Scan for the cell matching the given text and deliver its (X, Y) coordinate at center. 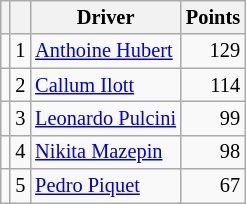
Leonardo Pulcini (106, 118)
67 (213, 186)
2 (20, 85)
Pedro Piquet (106, 186)
129 (213, 51)
99 (213, 118)
4 (20, 152)
Nikita Mazepin (106, 152)
114 (213, 85)
5 (20, 186)
Driver (106, 17)
Anthoine Hubert (106, 51)
98 (213, 152)
Points (213, 17)
1 (20, 51)
3 (20, 118)
Callum Ilott (106, 85)
